Find where the given text appears and provide that cell's center as (X, Y) coordinate. 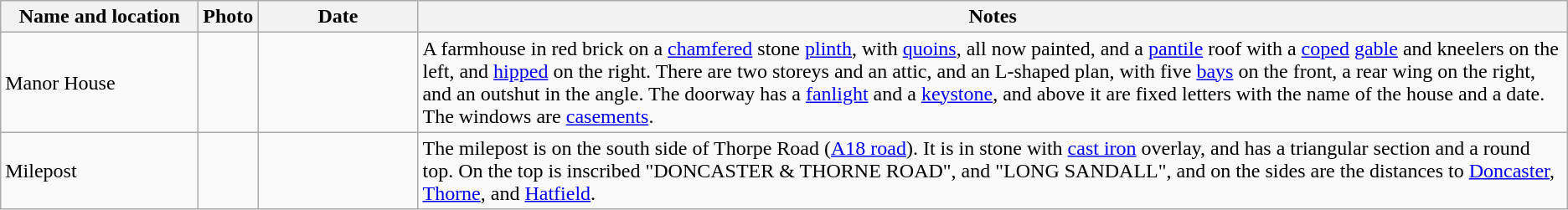
Notes (993, 17)
Milepost (100, 171)
Manor House (100, 82)
Name and location (100, 17)
Photo (228, 17)
Date (338, 17)
